Return the [X, Y] coordinate for the center point of the cell that contains the specified text.  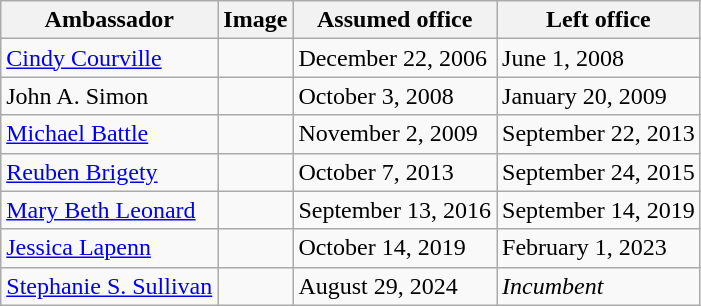
Incumbent [599, 286]
August 29, 2024 [395, 286]
September 14, 2019 [599, 210]
Assumed office [395, 20]
September 13, 2016 [395, 210]
Stephanie S. Sullivan [110, 286]
Michael Battle [110, 134]
September 22, 2013 [599, 134]
Ambassador [110, 20]
October 14, 2019 [395, 248]
Jessica Lapenn [110, 248]
John A. Simon [110, 96]
October 3, 2008 [395, 96]
Cindy Courville [110, 58]
Mary Beth Leonard [110, 210]
September 24, 2015 [599, 172]
Reuben Brigety [110, 172]
October 7, 2013 [395, 172]
February 1, 2023 [599, 248]
June 1, 2008 [599, 58]
January 20, 2009 [599, 96]
Image [256, 20]
November 2, 2009 [395, 134]
Left office [599, 20]
December 22, 2006 [395, 58]
